Determine the (X, Y) coordinate at the center of the cell enclosing the given text.  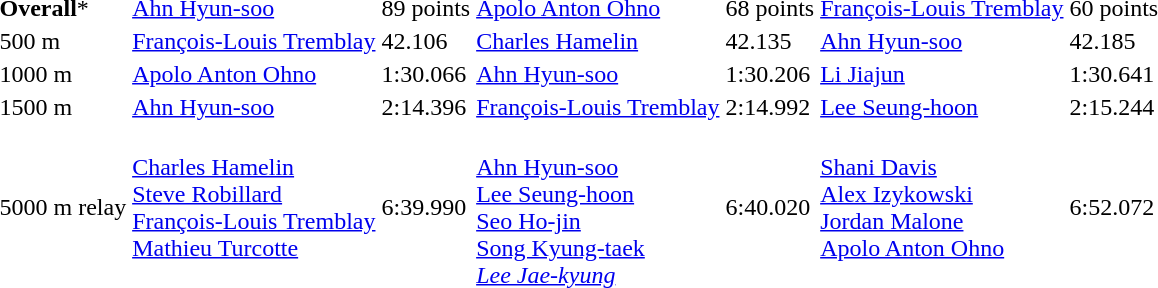
42.106 (426, 41)
Charles Hamelin (598, 41)
1:30.066 (426, 74)
2:14.396 (426, 107)
2:14.992 (770, 107)
1:30.206 (770, 74)
42.135 (770, 41)
Lee Seung-hoon (942, 107)
Li Jiajun (942, 74)
Apolo Anton Ohno (254, 74)
